Identify which cell holds the provided text, then report its (x, y) central coordinate. 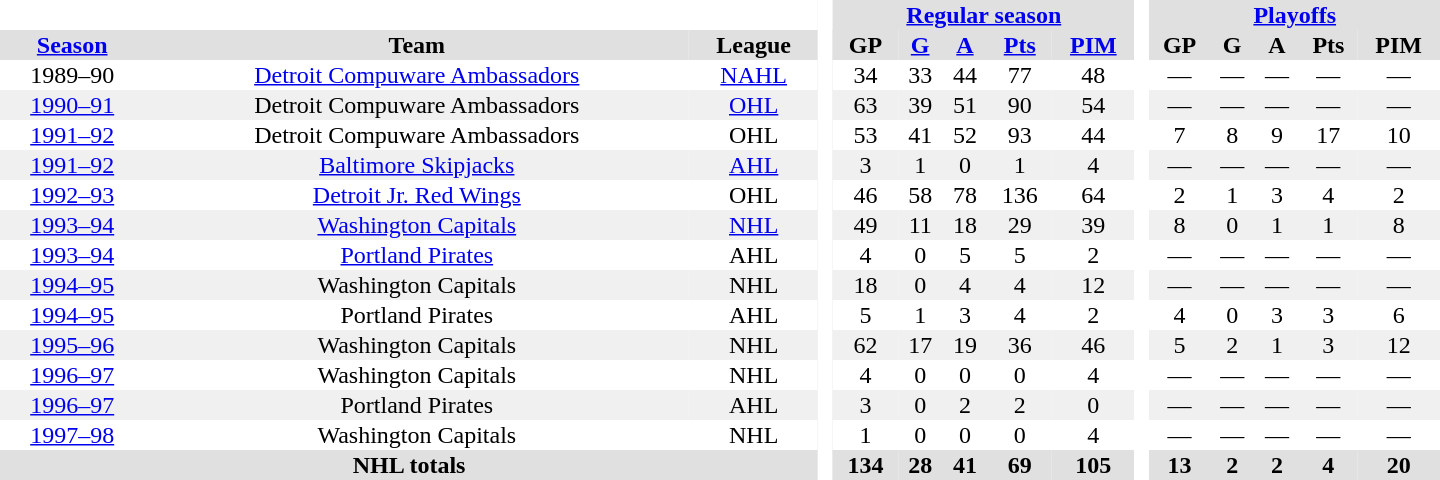
Regular season (984, 15)
78 (966, 195)
Playoffs (1294, 15)
29 (1020, 225)
36 (1020, 345)
90 (1020, 105)
NHL totals (409, 465)
10 (1398, 135)
1995–96 (72, 345)
1992–93 (72, 195)
28 (920, 465)
League (754, 45)
49 (866, 225)
34 (866, 75)
20 (1398, 465)
136 (1020, 195)
93 (1020, 135)
48 (1093, 75)
1997–98 (72, 435)
9 (1278, 135)
6 (1398, 315)
1990–91 (72, 105)
Team (416, 45)
53 (866, 135)
NAHL (754, 75)
Detroit Jr. Red Wings (416, 195)
52 (966, 135)
33 (920, 75)
7 (1179, 135)
51 (966, 105)
134 (866, 465)
Baltimore Skipjacks (416, 165)
19 (966, 345)
62 (866, 345)
63 (866, 105)
105 (1093, 465)
13 (1179, 465)
58 (920, 195)
Season (72, 45)
64 (1093, 195)
11 (920, 225)
77 (1020, 75)
54 (1093, 105)
1989–90 (72, 75)
69 (1020, 465)
